Find where the given text appears and provide that cell's center as (X, Y) coordinate. 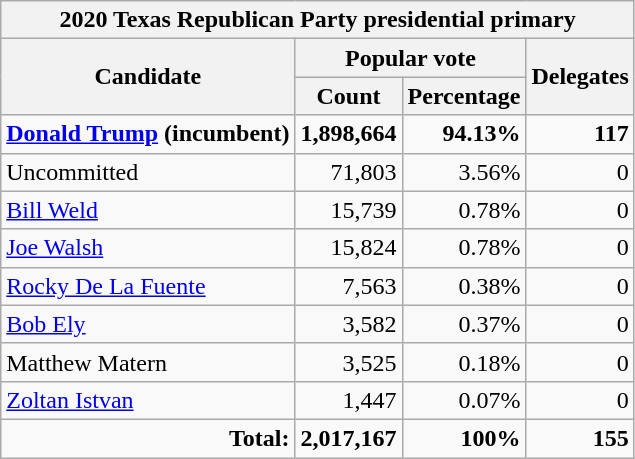
117 (580, 134)
1,898,664 (348, 134)
Count (348, 96)
3,582 (348, 324)
100% (464, 438)
7,563 (348, 286)
0.38% (464, 286)
71,803 (348, 172)
2,017,167 (348, 438)
3.56% (464, 172)
Joe Walsh (148, 248)
Uncommitted (148, 172)
155 (580, 438)
Bill Weld (148, 210)
1,447 (348, 400)
94.13% (464, 134)
15,824 (348, 248)
Delegates (580, 77)
Matthew Matern (148, 362)
2020 Texas Republican Party presidential primary (318, 20)
Donald Trump (incumbent) (148, 134)
Candidate (148, 77)
0.07% (464, 400)
3,525 (348, 362)
Rocky De La Fuente (148, 286)
15,739 (348, 210)
Total: (148, 438)
Popular vote (410, 58)
Zoltan Istvan (148, 400)
Percentage (464, 96)
0.37% (464, 324)
Bob Ely (148, 324)
0.18% (464, 362)
